Detect which cell encompasses the target text, then output its [X, Y] center coordinate. 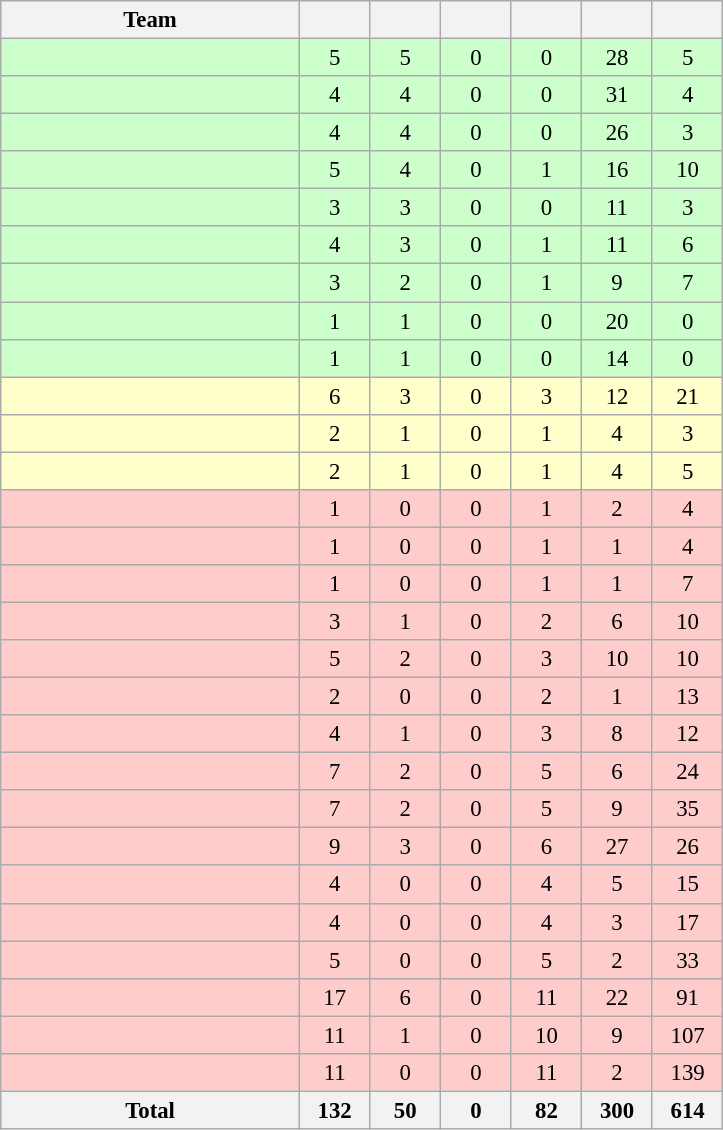
8 [618, 734]
15 [688, 885]
300 [618, 1110]
14 [618, 358]
Team [150, 20]
614 [688, 1110]
107 [688, 1035]
24 [688, 772]
50 [406, 1110]
13 [688, 697]
31 [618, 95]
35 [688, 809]
33 [688, 960]
28 [618, 58]
27 [618, 847]
22 [618, 997]
16 [618, 170]
139 [688, 1073]
82 [546, 1110]
132 [334, 1110]
20 [618, 321]
Total [150, 1110]
21 [688, 396]
91 [688, 997]
